Return [X, Y] of the center of cell containing provided text 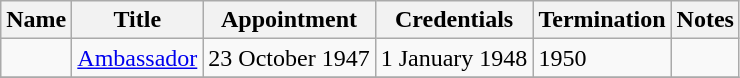
1 January 1948 [454, 58]
Title [138, 20]
1950 [602, 58]
Name [36, 20]
Credentials [454, 20]
23 October 1947 [289, 58]
Termination [602, 20]
Appointment [289, 20]
Notes [705, 20]
Ambassador [138, 58]
